Find where the given text appears and provide that cell's center as (x, y) coordinate. 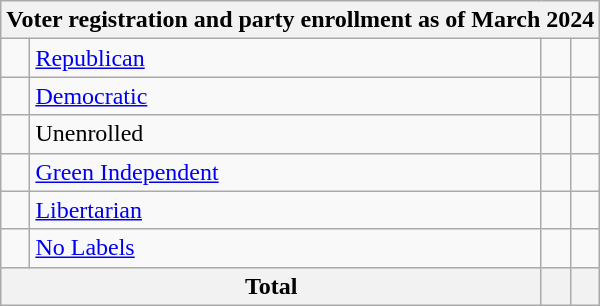
Democratic (286, 96)
Total (272, 286)
Unenrolled (286, 134)
Voter registration and party enrollment as of March 2024 (300, 20)
Republican (286, 58)
Libertarian (286, 210)
Green Independent (286, 172)
No Labels (286, 248)
